Return [X, Y] of the center of cell containing provided text 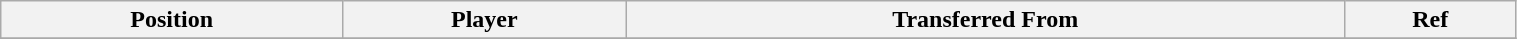
Transferred From [985, 20]
Player [484, 20]
Position [172, 20]
Ref [1430, 20]
